Extract the [x, y] coordinate from the center of the cell holding the provided text.  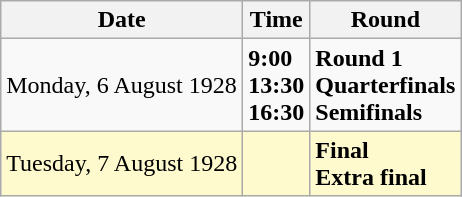
Date [122, 20]
Time [276, 20]
FinalExtra final [386, 164]
9:0013:3016:30 [276, 85]
Monday, 6 August 1928 [122, 85]
Round [386, 20]
Round 1QuarterfinalsSemifinals [386, 85]
Tuesday, 7 August 1928 [122, 164]
